Provide the [x, y] coordinate of the cell's center where the given text is located.  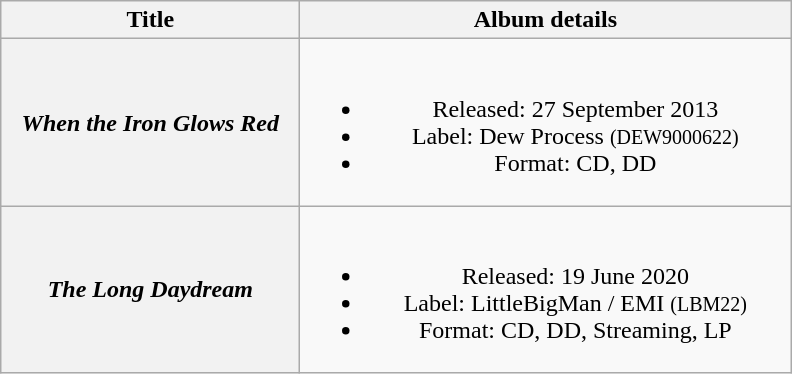
When the Iron Glows Red [150, 122]
The Long Daydream [150, 290]
Album details [546, 20]
Released: 19 June 2020Label: LittleBigMan / EMI (LBM22)Format: CD, DD, Streaming, LP [546, 290]
Released: 27 September 2013Label: Dew Process (DEW9000622)Format: CD, DD [546, 122]
Title [150, 20]
